Output the [X, Y] coordinate of the center of the cell containing the given text.  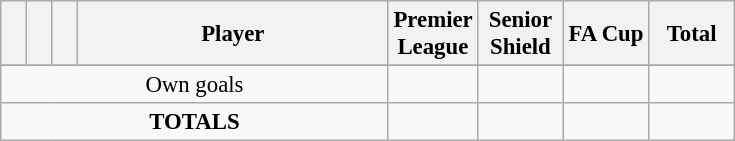
Senior Shield [521, 34]
FA Cup [606, 34]
Own goals [194, 85]
Premier League [432, 34]
TOTALS [194, 122]
Total [692, 34]
Player [234, 34]
